Determine the (X, Y) coordinate at the center of the cell enclosing the given text.  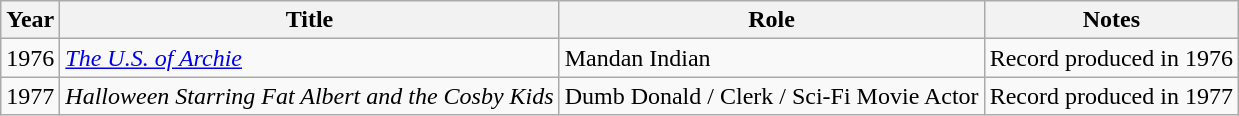
Record produced in 1976 (1111, 58)
Mandan Indian (772, 58)
1977 (30, 96)
Year (30, 20)
The U.S. of Archie (310, 58)
Notes (1111, 20)
Record produced in 1977 (1111, 96)
Dumb Donald / Clerk / Sci-Fi Movie Actor (772, 96)
Halloween Starring Fat Albert and the Cosby Kids (310, 96)
1976 (30, 58)
Role (772, 20)
Title (310, 20)
